Output the (x, y) coordinate of the center of the cell containing the given text.  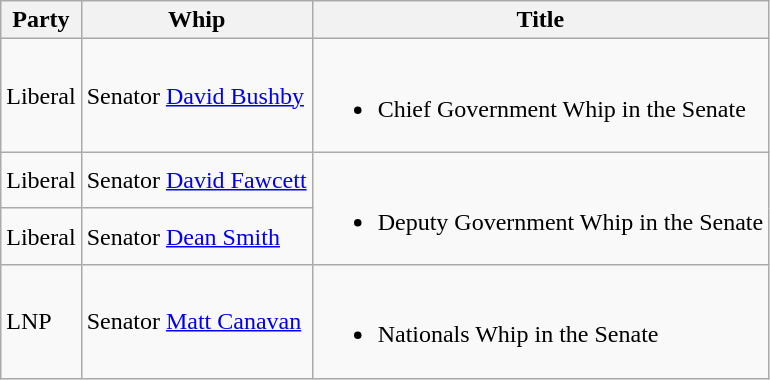
Chief Government Whip in the Senate (540, 96)
Senator David Bushby (196, 96)
Deputy Government Whip in the Senate (540, 208)
Senator Dean Smith (196, 236)
Title (540, 20)
Whip (196, 20)
Nationals Whip in the Senate (540, 322)
LNP (41, 322)
Senator Matt Canavan (196, 322)
Senator David Fawcett (196, 180)
Party (41, 20)
